Pinpoint the cell where the given text exists, returning its [X, Y] midpoint coordinate. 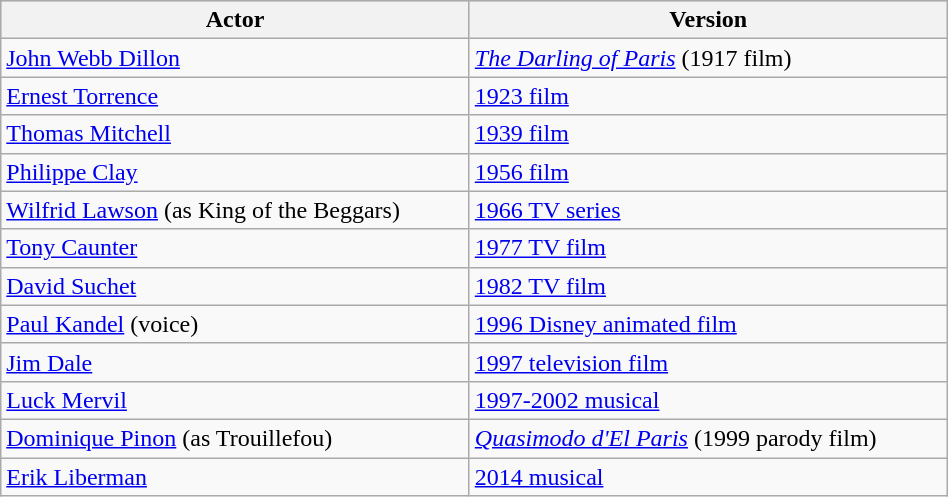
Version [708, 20]
John Webb Dillon [236, 58]
Tony Caunter [236, 248]
Wilfrid Lawson (as King of the Beggars) [236, 210]
1996 Disney animated film [708, 324]
1982 TV film [708, 286]
The Darling of Paris (1917 film) [708, 58]
Thomas Mitchell [236, 134]
1939 film [708, 134]
1966 TV series [708, 210]
1923 film [708, 96]
Erik Liberman [236, 477]
Paul Kandel (voice) [236, 324]
1977 TV film [708, 248]
Ernest Torrence [236, 96]
1997-2002 musical [708, 400]
1997 television film [708, 362]
Luck Mervil [236, 400]
David Suchet [236, 286]
Actor [236, 20]
Philippe Clay [236, 172]
Dominique Pinon (as Trouillefou) [236, 438]
Jim Dale [236, 362]
1956 film [708, 172]
2014 musical [708, 477]
Quasimodo d'El Paris (1999 parody film) [708, 438]
